Scan for the cell matching the given text and deliver its (X, Y) coordinate at center. 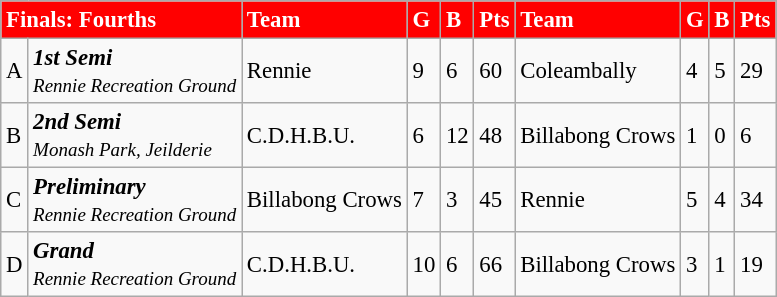
29 (756, 72)
9 (424, 72)
10 (424, 264)
D (14, 264)
0 (722, 136)
PreliminaryRennie Recreation Ground (135, 200)
GrandRennie Recreation Ground (135, 264)
34 (756, 200)
66 (494, 264)
48 (494, 136)
C (14, 200)
A (14, 72)
19 (756, 264)
1st SemiRennie Recreation Ground (135, 72)
45 (494, 200)
12 (458, 136)
Coleambally (598, 72)
2nd SemiMonash Park, Jeilderie (135, 136)
Finals: Fourths (122, 20)
60 (494, 72)
7 (424, 200)
